Determine the [x, y] coordinate at the center of the cell enclosing the given text.  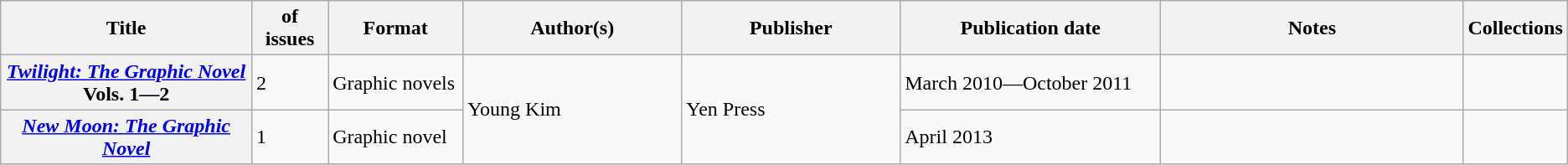
Graphic novel [395, 137]
Twilight: The Graphic Novel Vols. 1—2 [126, 82]
New Moon: The Graphic Novel [126, 137]
of issues [290, 28]
Title [126, 28]
Notes [1312, 28]
Format [395, 28]
Young Kim [573, 110]
1 [290, 137]
March 2010—October 2011 [1030, 82]
Author(s) [573, 28]
April 2013 [1030, 137]
Collections [1515, 28]
Graphic novels [395, 82]
Publisher [791, 28]
Publication date [1030, 28]
2 [290, 82]
Yen Press [791, 110]
